Provide the [x, y] coordinate of the cell's center where the given text is located.  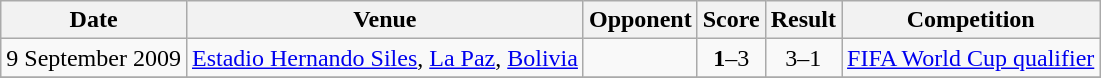
Score [731, 20]
Venue [384, 20]
Estadio Hernando Siles, La Paz, Bolivia [384, 58]
9 September 2009 [94, 58]
Competition [971, 20]
Opponent [640, 20]
FIFA World Cup qualifier [971, 58]
3–1 [803, 58]
1–3 [731, 58]
Date [94, 20]
Result [803, 20]
